From the cell containing the given text, extract its center point as (x, y) coordinate. 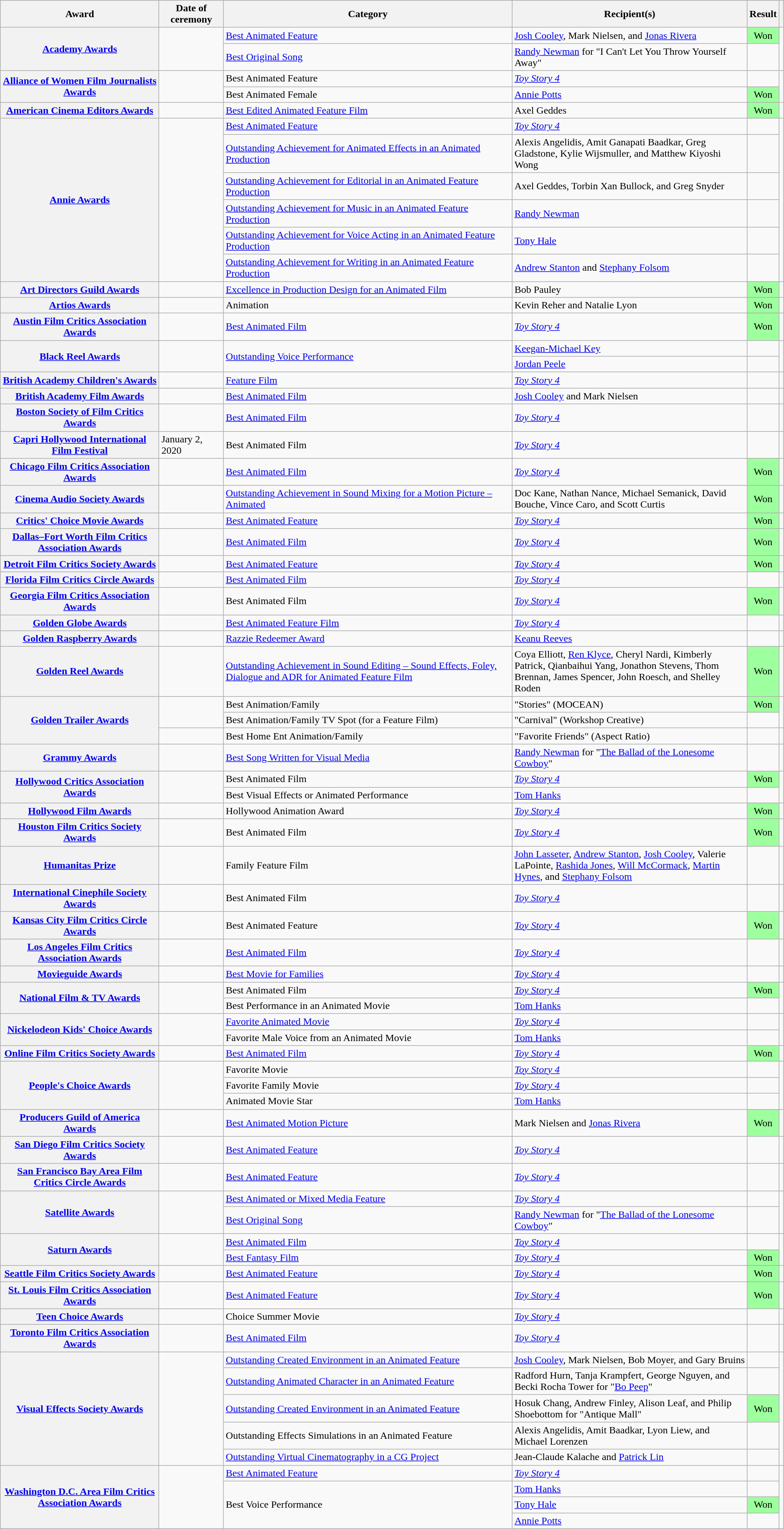
Best Edited Animated Feature Film (368, 110)
Academy Awards (80, 49)
British Academy Children's Awards (80, 380)
Best Visual Effects or Animated Performance (368, 795)
Art Directors Guild Awards (80, 290)
Visual Effects Society Awards (80, 1409)
Date of ceremony (191, 14)
Critics' Choice Movie Awards (80, 521)
Outstanding Achievement in Sound Mixing for a Motion Picture – Animated (368, 499)
Excellence in Production Design for an Animated Film (368, 290)
Josh Cooley, Mark Nielsen, and Jonas Rivera (630, 36)
Animation (368, 305)
Jordan Peele (630, 364)
Alexis Angelidis, Amit Baadkar, Lyon Liew, and Michael Lorenzen (630, 1435)
Favorite Animated Movie (368, 1022)
San Diego Film Critics Society Awards (80, 1150)
Austin Film Critics Association Awards (80, 327)
Detroit Film Critics Society Awards (80, 564)
Boston Society of Film Critics Awards (80, 418)
Best Song Written for Visual Media (368, 758)
Dallas–Fort Worth Film Critics Association Awards (80, 542)
Axel Geddes (630, 110)
Outstanding Achievement for Writing in an Animated Feature Production (368, 267)
Award (80, 14)
Toronto Film Critics Association Awards (80, 1339)
International Cinephile Society Awards (80, 898)
Cinema Audio Society Awards (80, 499)
Humanitas Prize (80, 865)
Best Animated or Mixed Media Feature (368, 1199)
Randy Newman for "I Can't Let You Throw Yourself Away" (630, 57)
Favorite Family Movie (368, 1085)
Josh Cooley and Mark Nielsen (630, 396)
"Stories" (MOCEAN) (630, 704)
Golden Reel Awards (80, 672)
National Film & TV Awards (80, 998)
Best Animated Motion Picture (368, 1123)
Result (763, 14)
Outstanding Virtual Cinematography in a CG Project (368, 1457)
Outstanding Voice Performance (368, 356)
Chicago Film Critics Association Awards (80, 472)
Outstanding Achievement for Animated Effects in an Animated Production (368, 153)
People's Choice Awards (80, 1085)
Randy Newman (630, 213)
John Lasseter, Andrew Stanton, Josh Cooley, Valerie LaPointe, Rashida Jones, Will McCormack, Martin Hynes, and Stephany Folsom (630, 865)
Golden Raspberry Awards (80, 639)
Razzie Redeemer Award (368, 639)
January 2, 2020 (191, 444)
Hosuk Chang, Andrew Finley, Alison Leaf, and Philip Shoebottom for "Antique Mall" (630, 1409)
Outstanding Achievement in Sound Editing – Sound Effects, Foley, Dialogue and ADR for Animated Feature Film (368, 672)
Hollywood Critics Association Awards (80, 787)
Florida Film Critics Circle Awards (80, 579)
Hollywood Film Awards (80, 811)
Golden Globe Awards (80, 623)
Best Fantasy Film (368, 1257)
Movieguide Awards (80, 974)
Artios Awards (80, 305)
British Academy Film Awards (80, 396)
Animated Movie Star (368, 1101)
Satellite Awards (80, 1212)
Seattle Film Critics Society Awards (80, 1273)
Choice Summer Movie (368, 1317)
Favorite Movie (368, 1069)
Los Angeles Film Critics Association Awards (80, 952)
Alliance of Women Film Journalists Awards (80, 86)
Bob Pauley (630, 290)
Outstanding Animated Character in an Animated Feature (368, 1381)
Nickelodeon Kids' Choice Awards (80, 1030)
Outstanding Achievement for Editorial in an Animated Feature Production (368, 186)
Best Animation/Family (368, 704)
Keanu Reeves (630, 639)
Washington D.C. Area Film Critics Association Awards (80, 1497)
Saturn Awards (80, 1250)
"Favorite Friends" (Aspect Ratio) (630, 736)
Best Home Ent Animation/Family (368, 736)
Recipient(s) (630, 14)
Grammy Awards (80, 758)
Keegan-Michael Key (630, 348)
Georgia Film Critics Association Awards (80, 601)
Axel Geddes, Torbin Xan Bullock, and Greg Snyder (630, 186)
Feature Film (368, 380)
Alexis Angelidis, Amit Ganapati Baadkar, Greg Gladstone, Kylie Wijsmuller, and Matthew Kiyoshi Wong (630, 153)
St. Louis Film Critics Association Awards (80, 1295)
Category (368, 14)
Black Reel Awards (80, 356)
Best Performance in an Animated Movie (368, 1006)
Best Animated Female (368, 94)
Family Feature Film (368, 865)
Producers Guild of America Awards (80, 1123)
Radford Hurn, Tanja Krampfert, George Nguyen, and Becki Rocha Tower for "Bo Peep" (630, 1381)
Andrew Stanton and Stephany Folsom (630, 267)
San Francisco Bay Area Film Critics Circle Awards (80, 1177)
Kevin Reher and Natalie Lyon (630, 305)
Best Movie for Families (368, 974)
Outstanding Achievement for Music in an Animated Feature Production (368, 213)
American Cinema Editors Awards (80, 110)
Best Animation/Family TV Spot (for a Feature Film) (368, 720)
Best Voice Performance (368, 1505)
Hollywood Animation Award (368, 811)
Kansas City Film Critics Circle Awards (80, 925)
Outstanding Achievement for Voice Acting in an Animated Feature Production (368, 241)
Houston Film Critics Society Awards (80, 832)
Doc Kane, Nathan Nance, Michael Semanick, David Bouche, Vince Caro, and Scott Curtis (630, 499)
Josh Cooley, Mark Nielsen, Bob Moyer, and Gary Bruins (630, 1360)
"Carnival" (Workshop Creative) (630, 720)
Online Film Critics Society Awards (80, 1054)
Annie Awards (80, 200)
Golden Trailer Awards (80, 720)
Teen Choice Awards (80, 1317)
Jean-Claude Kalache and Patrick Lin (630, 1457)
Outstanding Effects Simulations in an Animated Feature (368, 1435)
Favorite Male Voice from an Animated Movie (368, 1038)
Best Animated Feature Film (368, 623)
Capri Hollywood International Film Festival (80, 444)
Mark Nielsen and Jonas Rivera (630, 1123)
